Locate the cell with the specified text and output its (x, y) center coordinate. 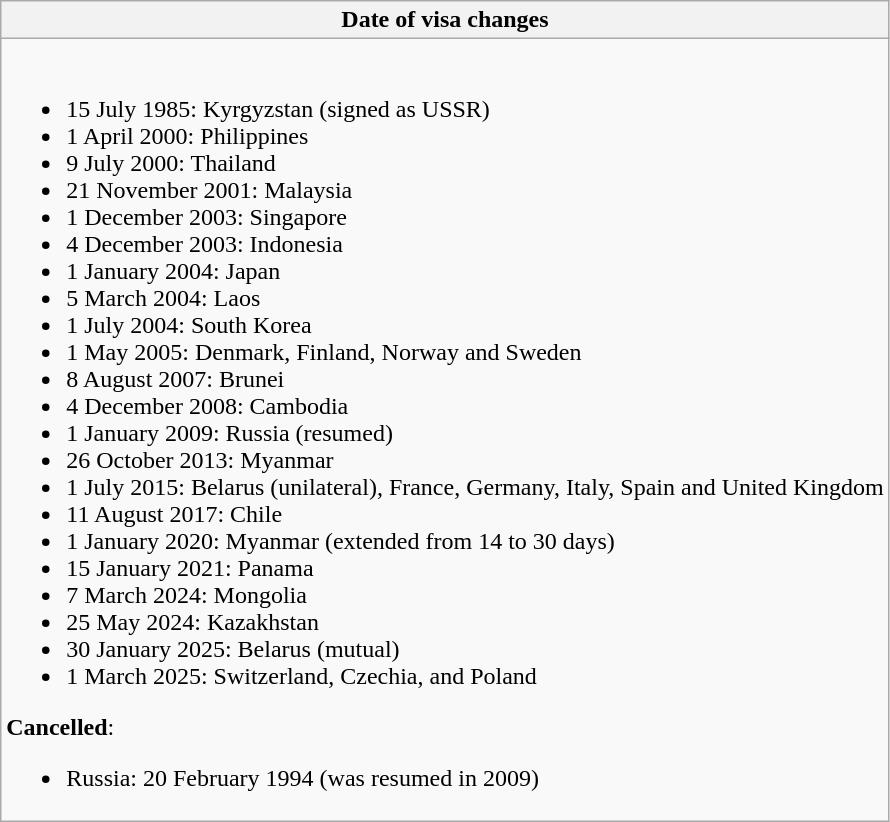
Date of visa changes (445, 20)
